Pinpoint the cell where the given text exists, returning its [x, y] midpoint coordinate. 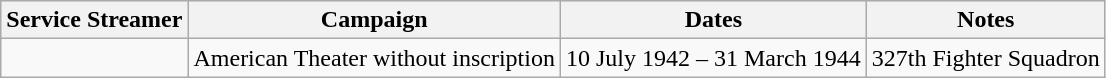
327th Fighter Squadron [986, 58]
10 July 1942 – 31 March 1944 [713, 58]
Dates [713, 20]
Notes [986, 20]
Service Streamer [94, 20]
American Theater without inscription [374, 58]
Campaign [374, 20]
